Locate the cell with the specified text and output its (x, y) center coordinate. 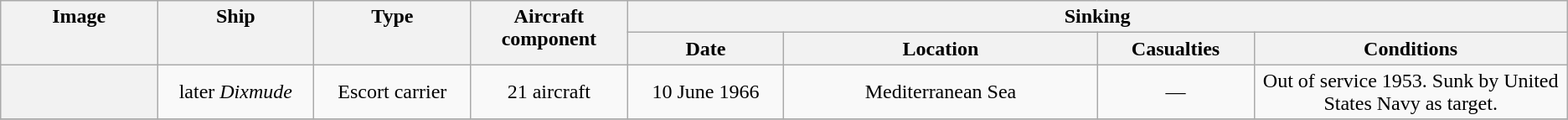
Date (705, 49)
Ship (236, 33)
Escort carrier (392, 92)
— (1176, 92)
10 June 1966 (705, 92)
Mediterranean Sea (941, 92)
Sinking (1097, 17)
later Dixmude (236, 92)
21 aircraft (549, 92)
Aircraft component (549, 33)
Location (941, 49)
Conditions (1411, 49)
Type (392, 33)
Casualties (1176, 49)
Out of service 1953. Sunk by United States Navy as target. (1411, 92)
Image (79, 33)
